Extract the (X, Y) coordinate from the center of the cell holding the provided text.  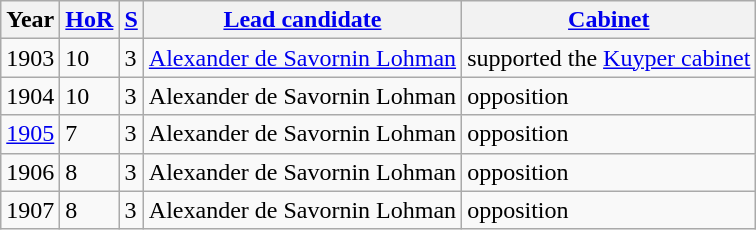
Lead candidate (302, 20)
1903 (30, 58)
S (131, 20)
Cabinet (609, 20)
1907 (30, 210)
supported the Kuyper cabinet (609, 58)
1906 (30, 172)
1905 (30, 134)
HoR (90, 20)
Year (30, 20)
1904 (30, 96)
7 (90, 134)
